Scan for the cell matching the given text and deliver its (X, Y) coordinate at center. 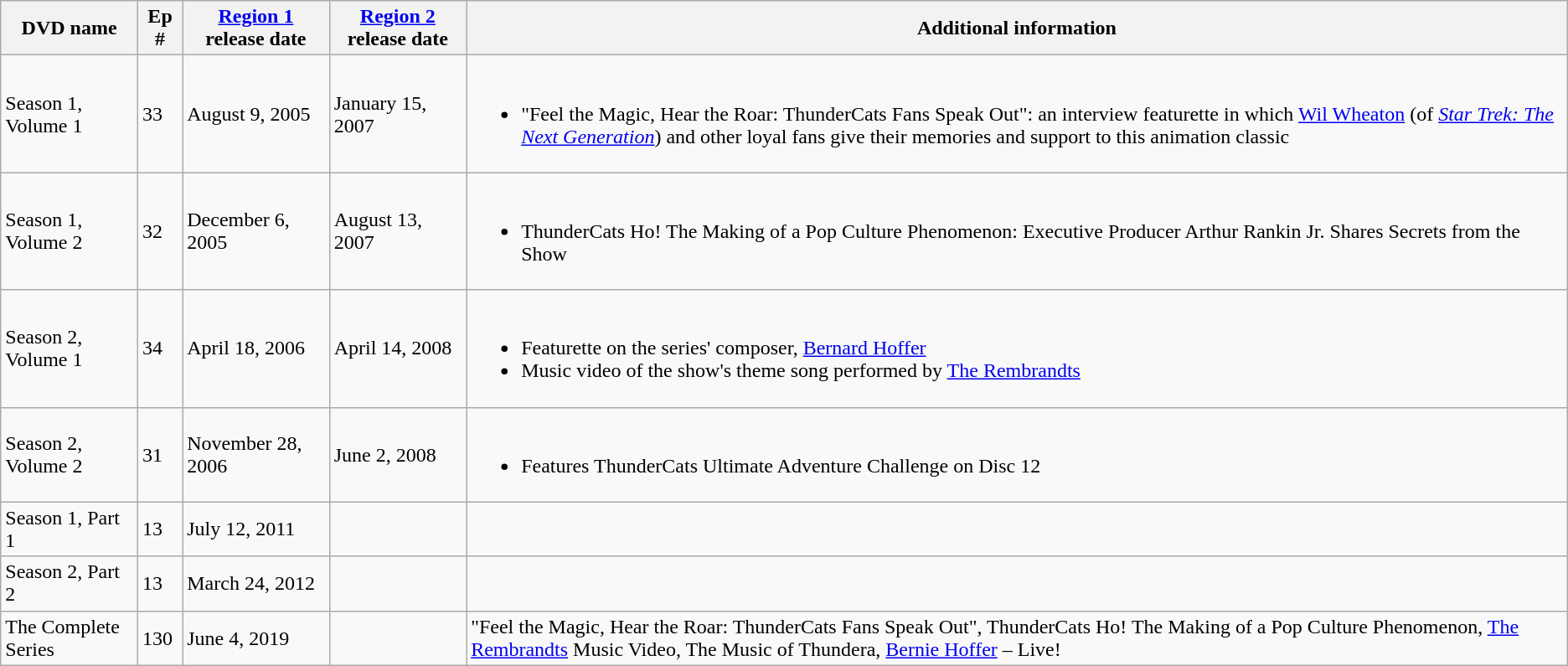
July 12, 2011 (256, 529)
33 (159, 114)
Season 2, Part 2 (70, 583)
March 24, 2012 (256, 583)
130 (159, 638)
Season 1, Volume 2 (70, 231)
November 28, 2006 (256, 454)
ThunderCats Ho! The Making of a Pop Culture Phenomenon: Executive Producer Arthur Rankin Jr. Shares Secrets from the Show (1017, 231)
Region 2 release date (397, 28)
August 13, 2007 (397, 231)
Additional information (1017, 28)
DVD name (70, 28)
Season 1, Part 1 (70, 529)
Featurette on the series' composer, Bernard HofferMusic video of the show's theme song performed by The Rembrandts (1017, 348)
April 18, 2006 (256, 348)
34 (159, 348)
June 2, 2008 (397, 454)
32 (159, 231)
Season 2, Volume 1 (70, 348)
January 15, 2007 (397, 114)
Season 1, Volume 1 (70, 114)
The Complete Series (70, 638)
Ep # (159, 28)
Region 1 release date (256, 28)
June 4, 2019 (256, 638)
Season 2, Volume 2 (70, 454)
April 14, 2008 (397, 348)
August 9, 2005 (256, 114)
December 6, 2005 (256, 231)
31 (159, 454)
Features ThunderCats Ultimate Adventure Challenge on Disc 12 (1017, 454)
